Determine the [x, y] coordinate at the center of the cell enclosing the given text.  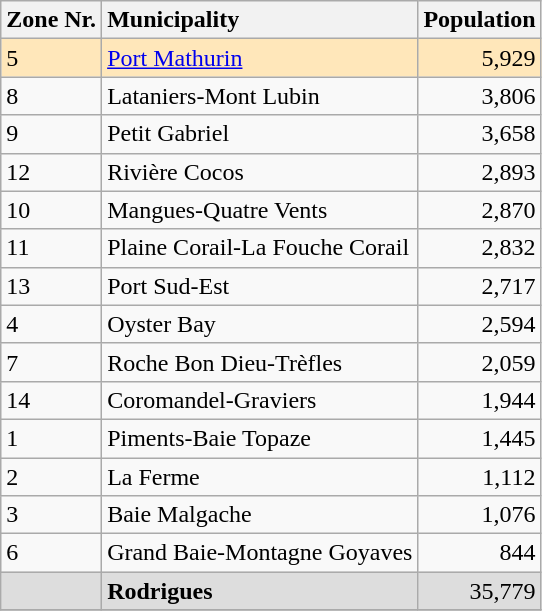
1,076 [480, 515]
Rodrigues [260, 591]
3,806 [480, 96]
4 [52, 324]
1 [52, 438]
2,870 [480, 210]
12 [52, 172]
Oyster Bay [260, 324]
2 [52, 477]
13 [52, 286]
5 [52, 58]
8 [52, 96]
3 [52, 515]
3,658 [480, 134]
Petit Gabriel [260, 134]
Coromandel-Graviers [260, 400]
2,059 [480, 362]
Rivière Cocos [260, 172]
1,112 [480, 477]
844 [480, 553]
Municipality [260, 20]
7 [52, 362]
Population [480, 20]
Lataniers-Mont Lubin [260, 96]
35,779 [480, 591]
Zone Nr. [52, 20]
5,929 [480, 58]
1,944 [480, 400]
Port Sud-Est [260, 286]
2,717 [480, 286]
Mangues-Quatre Vents [260, 210]
1,445 [480, 438]
14 [52, 400]
2,893 [480, 172]
La Ferme [260, 477]
9 [52, 134]
Port Mathurin [260, 58]
Piments-Baie Topaze [260, 438]
2,832 [480, 248]
6 [52, 553]
Baie Malgache [260, 515]
Grand Baie-Montagne Goyaves [260, 553]
Roche Bon Dieu-Trèfles [260, 362]
10 [52, 210]
2,594 [480, 324]
11 [52, 248]
Plaine Corail-La Fouche Corail [260, 248]
